Extract the (X, Y) coordinate from the center of the cell holding the provided text.  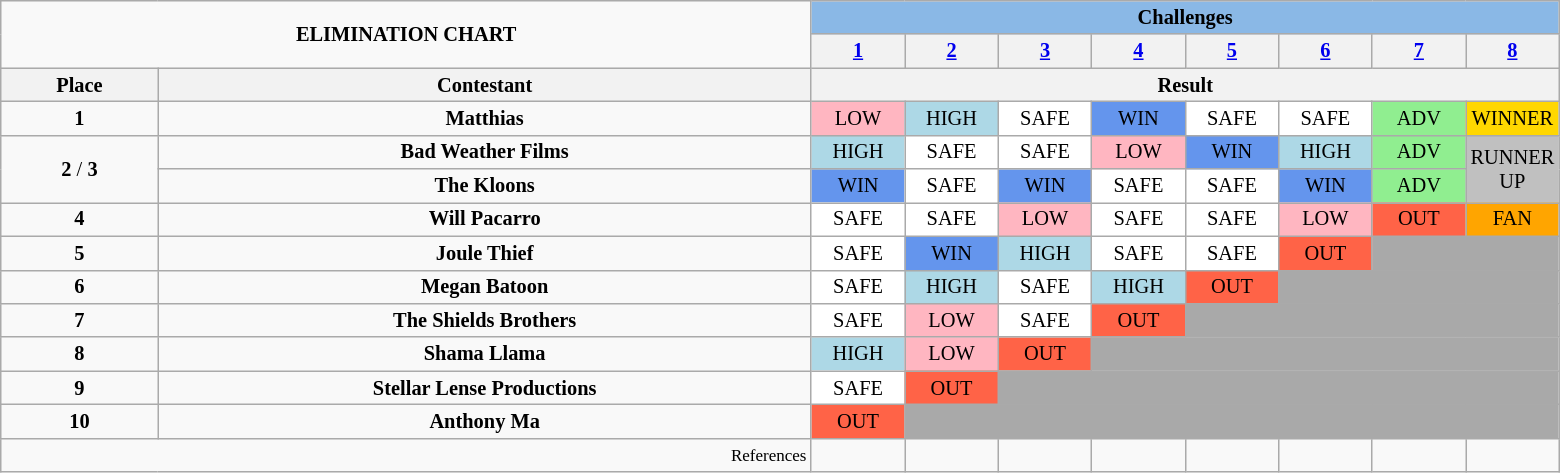
Megan Batoon (484, 287)
Will Pacarro (484, 219)
2 / 3 (80, 168)
ELIMINATION CHART (406, 34)
Place (80, 85)
The Kloons (484, 186)
Matthias (484, 118)
The Shields Brothers (484, 320)
Bad Weather Films (484, 152)
WINNER (1512, 118)
3 (1044, 51)
Stellar Lense Productions (484, 388)
2 (952, 51)
Result (1185, 85)
RUNNERUP (1512, 168)
Joule Thief (484, 253)
9 (80, 388)
Challenges (1185, 17)
Anthony Ma (484, 421)
Shama Llama (484, 354)
Contestant (484, 85)
10 (80, 421)
References (406, 455)
FAN (1512, 219)
